Return (x, y) of the center of cell containing provided text 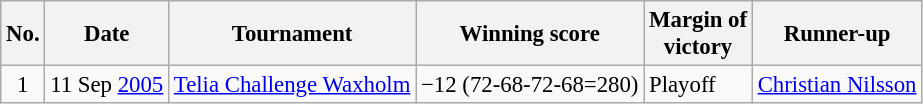
Runner-up (836, 34)
Christian Nilsson (836, 85)
Playoff (698, 85)
Date (107, 34)
Tournament (292, 34)
Telia Challenge Waxholm (292, 85)
Winning score (530, 34)
Margin ofvictory (698, 34)
−12 (72-68-72-68=280) (530, 85)
1 (23, 85)
11 Sep 2005 (107, 85)
No. (23, 34)
